Output the (X, Y) coordinate of the center of the cell containing the given text.  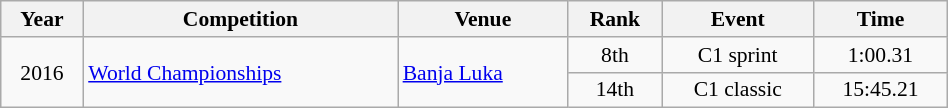
World Championships (240, 72)
1:00.31 (881, 55)
Banja Luka (483, 72)
2016 (42, 72)
Rank (615, 19)
Year (42, 19)
14th (615, 90)
Event (738, 19)
Time (881, 19)
15:45.21 (881, 90)
C1 sprint (738, 55)
8th (615, 55)
Venue (483, 19)
Competition (240, 19)
C1 classic (738, 90)
